Capture the cell that displays the provided text and extract its [X, Y] central coordinate. 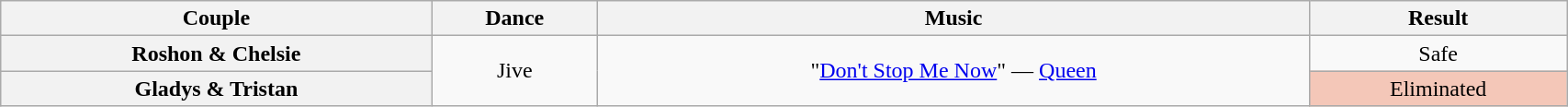
Jive [514, 71]
Result [1438, 18]
Roshon & Chelsie [217, 53]
"Don't Stop Me Now" — Queen [953, 71]
Music [953, 18]
Couple [217, 18]
Gladys & Tristan [217, 89]
Dance [514, 18]
Safe [1438, 53]
Eliminated [1438, 89]
